Identify which cell holds the provided text, then report its (X, Y) central coordinate. 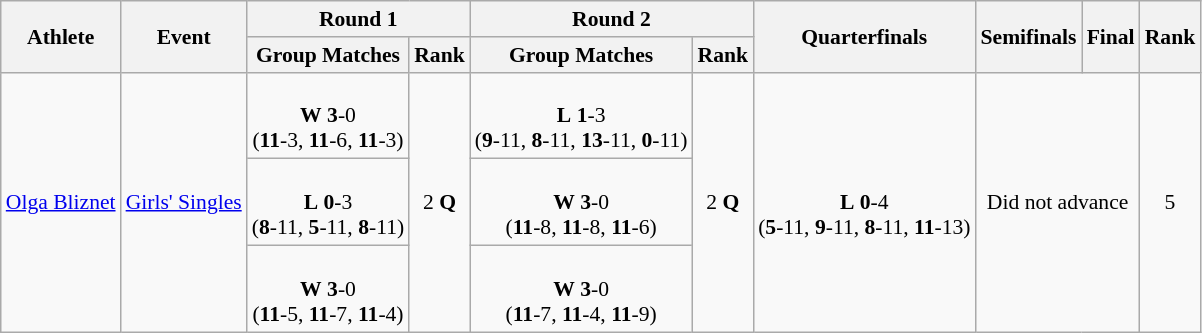
W 3-0 (11-8, 11-8, 11-6) (582, 202)
Round 2 (612, 19)
L 0-4 (5-11, 9-11, 8-11, 11-13) (864, 202)
Final (1111, 36)
L 1-3 (9-11, 8-11, 13-11, 0-11) (582, 116)
Girls' Singles (184, 202)
5 (1170, 202)
Olga Bliznet (61, 202)
L 0-3 (8-11, 5-11, 8-11) (328, 202)
Quarterfinals (864, 36)
Event (184, 36)
Did not advance (1057, 202)
Athlete (61, 36)
W 3-0 (11-5, 11-7, 11-4) (328, 290)
W 3-0 (11-3, 11-6, 11-3) (328, 116)
Round 1 (358, 19)
Semifinals (1028, 36)
W 3-0 (11-7, 11-4, 11-9) (582, 290)
